Find where the given text appears and provide that cell's center as [X, Y] coordinate. 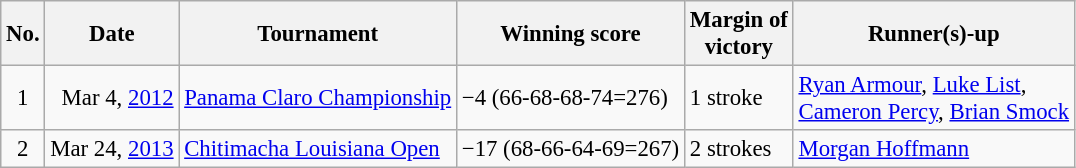
2 [23, 149]
No. [23, 34]
Date [112, 34]
Margin ofvictory [738, 34]
Runner(s)-up [934, 34]
Ryan Armour, Luke List, Cameron Percy, Brian Smock [934, 98]
Mar 4, 2012 [112, 98]
−4 (66-68-68-74=276) [570, 98]
Winning score [570, 34]
Tournament [318, 34]
Morgan Hoffmann [934, 149]
−17 (68-66-64-69=267) [570, 149]
Mar 24, 2013 [112, 149]
1 [23, 98]
Panama Claro Championship [318, 98]
1 stroke [738, 98]
2 strokes [738, 149]
Chitimacha Louisiana Open [318, 149]
